Extract the [x, y] coordinate from the center of the cell holding the provided text.  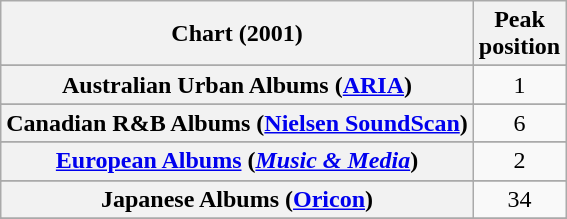
Canadian R&B Albums (Nielsen SoundScan) [238, 123]
Peakposition [519, 34]
Japanese Albums (Oricon) [238, 199]
Chart (2001) [238, 34]
European Albums (Music & Media) [238, 161]
6 [519, 123]
1 [519, 85]
2 [519, 161]
Australian Urban Albums (ARIA) [238, 85]
34 [519, 199]
